Provide the [X, Y] coordinate of the cell's center where the given text is located.  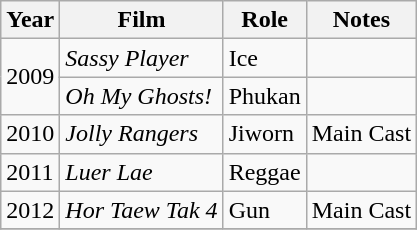
Jiworn [264, 134]
Film [142, 20]
Oh My Ghosts! [142, 96]
Gun [264, 210]
2009 [30, 77]
Jolly Rangers [142, 134]
Reggae [264, 172]
2010 [30, 134]
2012 [30, 210]
Phukan [264, 96]
Role [264, 20]
Hor Taew Tak 4 [142, 210]
Notes [361, 20]
Ice [264, 58]
Sassy Player [142, 58]
Luer Lae [142, 172]
Year [30, 20]
2011 [30, 172]
